Pinpoint the cell where the given text exists, returning its [x, y] midpoint coordinate. 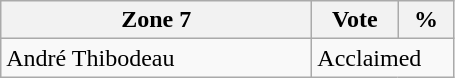
Acclaimed [383, 58]
Vote [355, 20]
% [426, 20]
Zone 7 [156, 20]
André Thibodeau [156, 58]
